Output the [x, y] coordinate of the center of the cell containing the given text.  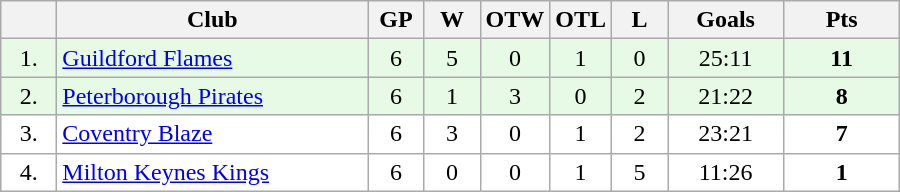
1. [29, 58]
Club [212, 20]
8 [842, 96]
11:26 [726, 172]
23:21 [726, 134]
W [452, 20]
Milton Keynes Kings [212, 172]
OTL [581, 20]
Peterborough Pirates [212, 96]
Pts [842, 20]
3. [29, 134]
11 [842, 58]
4. [29, 172]
2. [29, 96]
OTW [515, 20]
7 [842, 134]
Coventry Blaze [212, 134]
Guildford Flames [212, 58]
Goals [726, 20]
25:11 [726, 58]
GP [396, 20]
21:22 [726, 96]
L [640, 20]
